Capture the cell that displays the provided text and extract its (x, y) central coordinate. 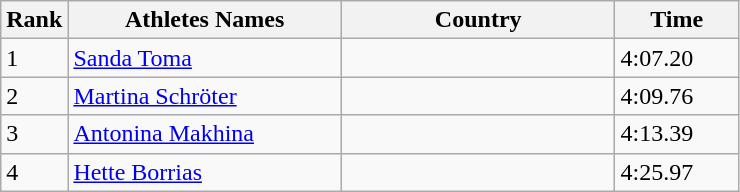
3 (34, 134)
4 (34, 172)
Antonina Makhina (205, 134)
Country (478, 20)
4:25.97 (677, 172)
4:13.39 (677, 134)
1 (34, 58)
4:09.76 (677, 96)
Rank (34, 20)
Hette Borrias (205, 172)
4:07.20 (677, 58)
Sanda Toma (205, 58)
2 (34, 96)
Athletes Names (205, 20)
Martina Schröter (205, 96)
Time (677, 20)
